For the text-containing cell, return its midpoint in (X, Y) coordinate format. 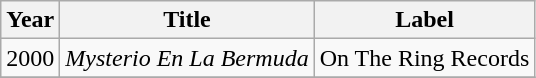
Label (424, 20)
On The Ring Records (424, 58)
Title (187, 20)
2000 (30, 58)
Year (30, 20)
Mysterio En La Bermuda (187, 58)
